Output the (x, y) coordinate of the center of the cell containing the given text.  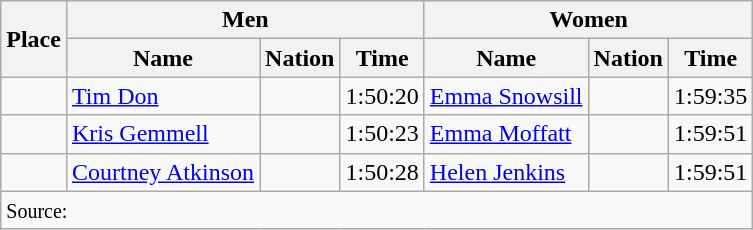
Men (245, 20)
Courtney Atkinson (162, 172)
Emma Snowsill (506, 96)
1:59:35 (710, 96)
Place (34, 39)
Source: (377, 210)
1:50:23 (382, 134)
Emma Moffatt (506, 134)
Helen Jenkins (506, 172)
1:50:28 (382, 172)
Tim Don (162, 96)
Kris Gemmell (162, 134)
1:50:20 (382, 96)
Women (588, 20)
